Detect which cell encompasses the target text, then output its (x, y) center coordinate. 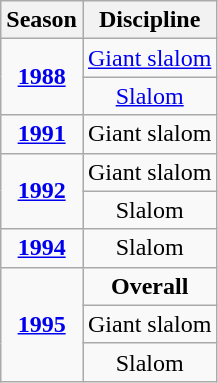
1991 (42, 134)
Season (42, 20)
Discipline (149, 20)
1988 (42, 77)
1992 (42, 191)
Overall (149, 286)
1995 (42, 324)
1994 (42, 248)
